For the text-containing cell, return its midpoint in [X, Y] coordinate format. 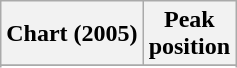
Chart (2005) [72, 34]
Peakposition [189, 34]
